Extract the [X, Y] coordinate from the center of the cell holding the provided text.  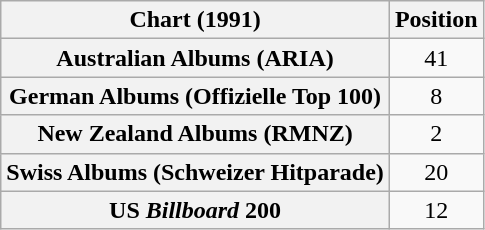
US Billboard 200 [196, 210]
Chart (1991) [196, 20]
Swiss Albums (Schweizer Hitparade) [196, 172]
Australian Albums (ARIA) [196, 58]
20 [436, 172]
Position [436, 20]
2 [436, 134]
8 [436, 96]
41 [436, 58]
12 [436, 210]
New Zealand Albums (RMNZ) [196, 134]
German Albums (Offizielle Top 100) [196, 96]
